Pinpoint the cell where the given text exists, returning its [x, y] midpoint coordinate. 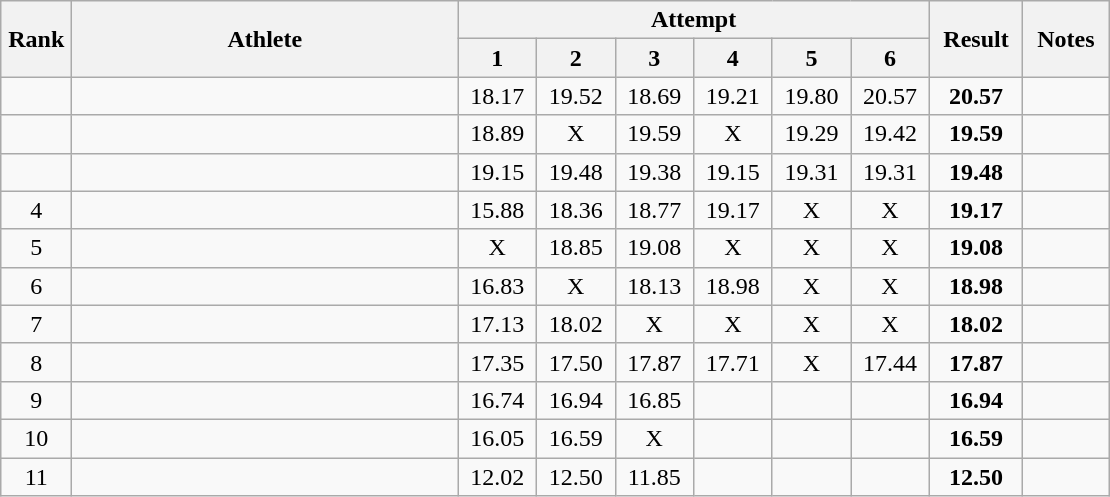
11 [36, 477]
16.83 [498, 286]
1 [498, 58]
18.77 [654, 210]
19.21 [734, 96]
Rank [36, 39]
19.52 [576, 96]
17.13 [498, 324]
10 [36, 438]
11.85 [654, 477]
Notes [1066, 39]
18.36 [576, 210]
16.74 [498, 400]
3 [654, 58]
18.89 [498, 134]
15.88 [498, 210]
18.17 [498, 96]
17.44 [890, 362]
Attempt [694, 20]
18.69 [654, 96]
19.42 [890, 134]
17.50 [576, 362]
8 [36, 362]
7 [36, 324]
19.38 [654, 172]
18.85 [576, 248]
9 [36, 400]
19.80 [812, 96]
12.02 [498, 477]
2 [576, 58]
16.05 [498, 438]
Result [976, 39]
17.71 [734, 362]
16.85 [654, 400]
Athlete [265, 39]
19.29 [812, 134]
18.13 [654, 286]
17.35 [498, 362]
